Return the (X, Y) coordinate for the center point of the cell that contains the specified text.  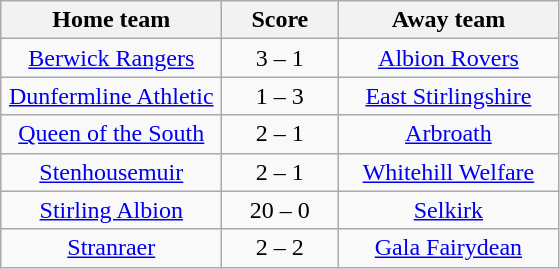
Selkirk (448, 210)
Gala Fairydean (448, 248)
Queen of the South (112, 134)
1 – 3 (280, 96)
Score (280, 20)
East Stirlingshire (448, 96)
Whitehill Welfare (448, 172)
Away team (448, 20)
Arbroath (448, 134)
Albion Rovers (448, 58)
Stranraer (112, 248)
Stirling Albion (112, 210)
Dunfermline Athletic (112, 96)
3 – 1 (280, 58)
20 – 0 (280, 210)
Stenhousemuir (112, 172)
Berwick Rangers (112, 58)
2 – 2 (280, 248)
Home team (112, 20)
